Scan for the cell matching the given text and deliver its [x, y] coordinate at center. 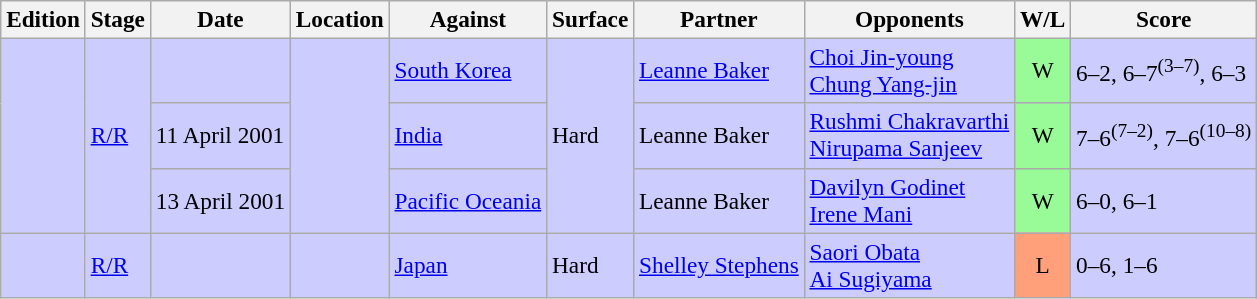
Stage [118, 19]
Surface [590, 19]
L [1043, 264]
11 April 2001 [220, 136]
Edition [44, 19]
Partner [719, 19]
Saori Obata Ai Sugiyama [910, 264]
Shelley Stephens [719, 264]
W/L [1043, 19]
6–0, 6–1 [1164, 200]
Rushmi ChakravarthiNirupama Sanjeev [910, 136]
Date [220, 19]
Davilyn Godinet Irene Mani [910, 200]
Pacific Oceania [468, 200]
6–2, 6–7(3–7), 6–3 [1164, 70]
Against [468, 19]
India [468, 136]
Location [340, 19]
0–6, 1–6 [1164, 264]
Opponents [910, 19]
South Korea [468, 70]
13 April 2001 [220, 200]
Japan [468, 264]
7–6(7–2), 7–6(10–8) [1164, 136]
Score [1164, 19]
Choi Jin-young Chung Yang-jin [910, 70]
